Return (x, y) of the center of cell containing provided text 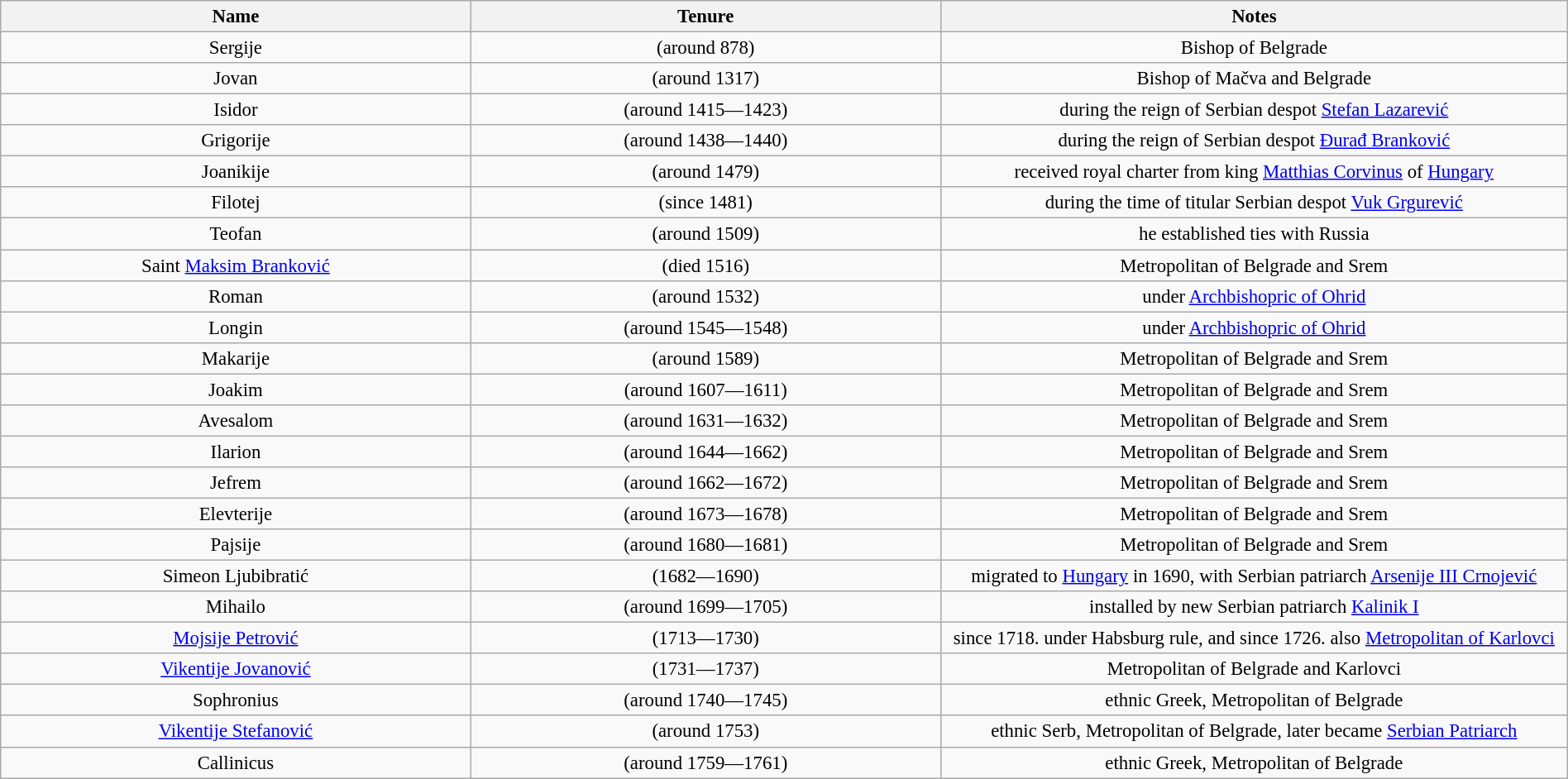
Simeon Ljubibratić (236, 576)
Makarije (236, 358)
(around 1699—1705) (705, 607)
Isidor (236, 110)
(around 1479) (705, 172)
Avesalom (236, 421)
(around 1759—1761) (705, 762)
(around 878) (705, 48)
Ilarion (236, 452)
(around 1438—1440) (705, 141)
Grigorije (236, 141)
Sophronius (236, 700)
Longin (236, 327)
(around 1607—1611) (705, 389)
(around 1545—1548) (705, 327)
Tenure (705, 17)
Mihailo (236, 607)
installed by new Serbian patriarch Kalinik I (1254, 607)
Bishop of Belgrade (1254, 48)
(since 1481) (705, 203)
migrated to Hungary in 1690, with Serbian patriarch Arsenije III Crnojević (1254, 576)
Saint Maksim Branković (236, 265)
Metropolitan of Belgrade and Karlovci (1254, 669)
(around 1753) (705, 732)
Pajsije (236, 545)
Vikentije Jovanović (236, 669)
(around 1644—1662) (705, 452)
(around 1740—1745) (705, 700)
(around 1680—1681) (705, 545)
received royal charter from king Matthias Corvinus of Hungary (1254, 172)
Elevterije (236, 514)
(1731—1737) (705, 669)
he established ties with Russia (1254, 234)
Vikentije Stefanović (236, 732)
Jefrem (236, 483)
during the time of titular Serbian despot Vuk Grgurević (1254, 203)
(died 1516) (705, 265)
Sergije (236, 48)
Bishop of Mačva and Belgrade (1254, 79)
Notes (1254, 17)
(around 1589) (705, 358)
during the reign of Serbian despot Đurađ Branković (1254, 141)
(around 1317) (705, 79)
Joakim (236, 389)
ethnic Serb, Metropolitan of Belgrade, later became Serbian Patriarch (1254, 732)
Teofan (236, 234)
(around 1509) (705, 234)
(1713—1730) (705, 638)
(around 1662—1672) (705, 483)
since 1718. under Habsburg rule, and since 1726. also Metropolitan of Karlovci (1254, 638)
Callinicus (236, 762)
(around 1415—1423) (705, 110)
Jovan (236, 79)
Filotej (236, 203)
Roman (236, 296)
Mojsije Petrović (236, 638)
Joanikije (236, 172)
(1682—1690) (705, 576)
(around 1532) (705, 296)
Name (236, 17)
(around 1673—1678) (705, 514)
(around 1631—1632) (705, 421)
during the reign of Serbian despot Stefan Lazarević (1254, 110)
